Detect which cell encompasses the target text, then output its [x, y] center coordinate. 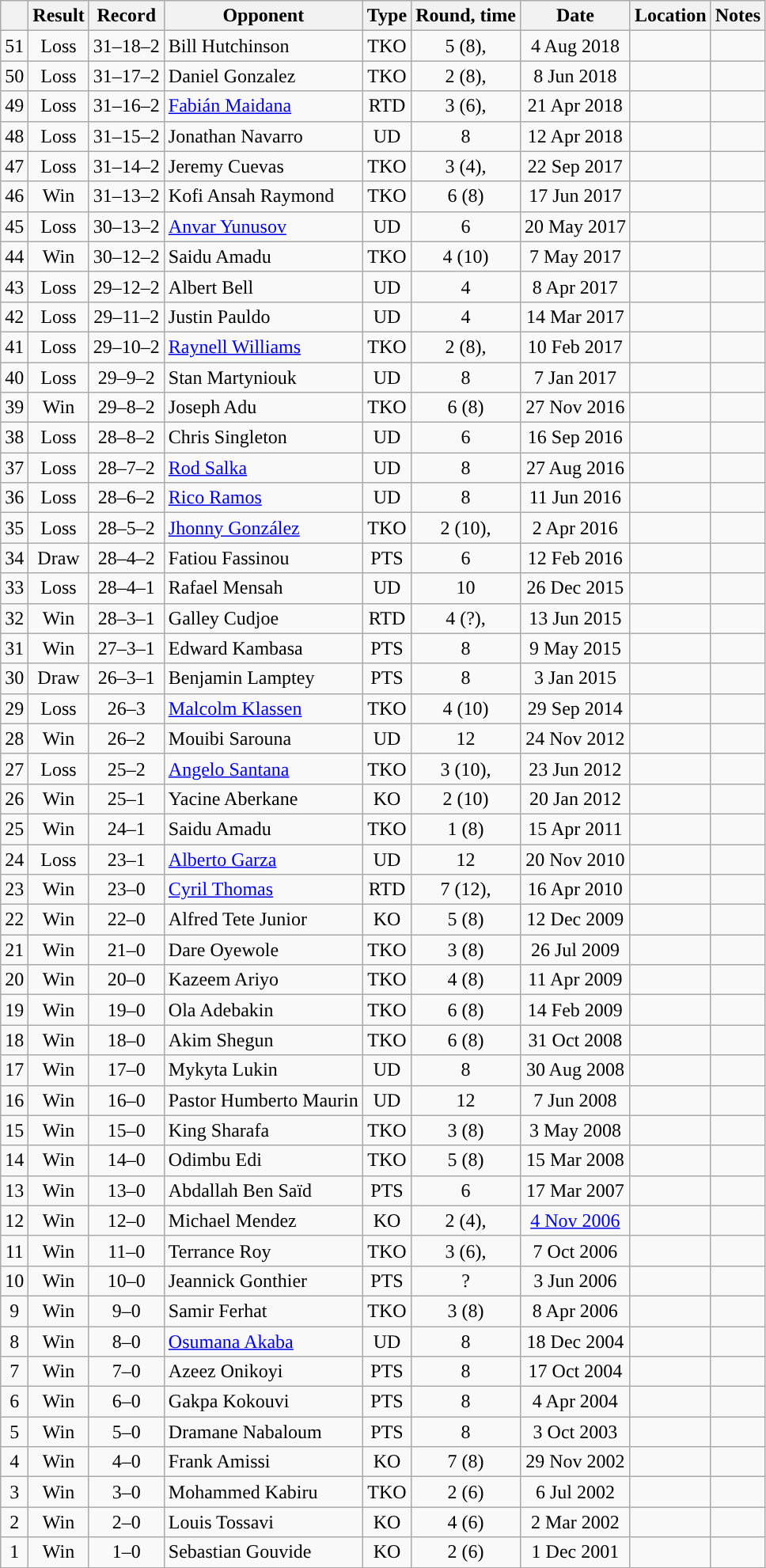
Bill Hutchinson [263, 46]
1–0 [127, 1552]
5 [14, 1432]
45 [14, 226]
Pastor Humberto Maurin [263, 1100]
Anvar Yunusov [263, 226]
Frank Amissi [263, 1462]
17 Jun 2017 [574, 196]
28–4–2 [127, 558]
20 Nov 2010 [574, 859]
40 [14, 378]
9 [14, 1311]
8 Apr 2006 [574, 1311]
7 May 2017 [574, 256]
Akim Shegun [263, 1040]
27–3–1 [127, 648]
Round, time [466, 16]
20 Jan 2012 [574, 799]
29 Nov 2002 [574, 1462]
35 [14, 528]
2–0 [127, 1522]
2 (4), [466, 1221]
27 Aug 2016 [574, 468]
Alfred Tete Junior [263, 920]
20–0 [127, 980]
26–2 [127, 738]
31 Oct 2008 [574, 1040]
Jeremy Cuevas [263, 166]
Angelo Santana [263, 769]
Joseph Adu [263, 408]
9–0 [127, 1311]
Samir Ferhat [263, 1311]
Azeez Onikoyi [263, 1372]
31–16–2 [127, 106]
Record [127, 16]
15 Mar 2008 [574, 1160]
13 [14, 1190]
3 [14, 1492]
44 [14, 256]
28–8–2 [127, 438]
29–11–2 [127, 317]
12 Feb 2016 [574, 558]
31–17–2 [127, 76]
24 [14, 859]
Result [59, 16]
1 Dec 2001 [574, 1552]
Chris Singleton [263, 438]
3 Jun 2006 [574, 1281]
Louis Tossavi [263, 1522]
8–0 [127, 1342]
15–0 [127, 1130]
21 Apr 2018 [574, 106]
3 (4), [466, 166]
25–1 [127, 799]
29 Sep 2014 [574, 708]
4 Aug 2018 [574, 46]
27 [14, 769]
39 [14, 408]
14–0 [127, 1160]
17 Oct 2004 [574, 1372]
13 Jun 2015 [574, 618]
3 Jan 2015 [574, 678]
Edward Kambasa [263, 648]
26 Dec 2015 [574, 588]
15 [14, 1130]
12 Apr 2018 [574, 136]
Opponent [263, 16]
Jeannick Gonthier [263, 1281]
18 [14, 1040]
2 (10), [466, 528]
23–1 [127, 859]
16 Sep 2016 [574, 438]
22–0 [127, 920]
23–0 [127, 890]
29–8–2 [127, 408]
3–0 [127, 1492]
30–13–2 [127, 226]
Terrance Roy [263, 1251]
4 Nov 2006 [574, 1221]
16 [14, 1100]
29–10–2 [127, 347]
Location [670, 16]
Jhonny González [263, 528]
28–5–2 [127, 528]
13–0 [127, 1190]
26–3–1 [127, 678]
4 (6) [466, 1522]
33 [14, 588]
Daniel Gonzalez [263, 76]
7 (12), [466, 890]
31–15–2 [127, 136]
6–0 [127, 1402]
12–0 [127, 1221]
29–12–2 [127, 287]
8 Jun 2018 [574, 76]
Stan Martyniouk [263, 378]
Jonathan Navarro [263, 136]
Mykyta Lukin [263, 1070]
18–0 [127, 1040]
11 [14, 1251]
17 [14, 1070]
31–13–2 [127, 196]
3 (10), [466, 769]
7 Oct 2006 [574, 1251]
Notes [738, 16]
4 Apr 2004 [574, 1402]
5 (8), [466, 46]
Dare Oyewole [263, 950]
42 [14, 317]
4–0 [127, 1462]
Galley Cudjoe [263, 618]
Fabián Maidana [263, 106]
31–18–2 [127, 46]
7–0 [127, 1372]
Osumana Akaba [263, 1342]
1 [14, 1552]
22 Sep 2017 [574, 166]
12 Dec 2009 [574, 920]
20 May 2017 [574, 226]
Odimbu Edi [263, 1160]
Raynell Williams [263, 347]
Sebastian Gouvide [263, 1552]
34 [14, 558]
17 Mar 2007 [574, 1190]
17–0 [127, 1070]
21–0 [127, 950]
15 Apr 2011 [574, 829]
14 Mar 2017 [574, 317]
7 Jun 2008 [574, 1100]
28–3–1 [127, 618]
48 [14, 136]
18 Dec 2004 [574, 1342]
7 (8) [466, 1462]
Ola Adebakin [263, 1010]
41 [14, 347]
11 Apr 2009 [574, 980]
2 (10) [466, 799]
Type [386, 16]
21 [14, 950]
30 Aug 2008 [574, 1070]
19–0 [127, 1010]
29–9–2 [127, 378]
Gakpa Kokouvi [263, 1402]
28–4–1 [127, 588]
Rafael Mensah [263, 588]
Kazeem Ariyo [263, 980]
3 May 2008 [574, 1130]
Albert Bell [263, 287]
1 (8) [466, 829]
11–0 [127, 1251]
Mohammed Kabiru [263, 1492]
43 [14, 287]
7 [14, 1372]
Michael Mendez [263, 1221]
Yacine Aberkane [263, 799]
Fatiou Fassinou [263, 558]
31–14–2 [127, 166]
25–2 [127, 769]
46 [14, 196]
Rico Ramos [263, 498]
47 [14, 166]
2 [14, 1522]
30 [14, 678]
32 [14, 618]
38 [14, 438]
Abdallah Ben Saïd [263, 1190]
Kofi Ansah Raymond [263, 196]
24 Nov 2012 [574, 738]
20 [14, 980]
Date [574, 16]
Benjamin Lamptey [263, 678]
23 [14, 890]
30–12–2 [127, 256]
5–0 [127, 1432]
26–3 [127, 708]
4 (8) [466, 980]
16–0 [127, 1100]
7 Jan 2017 [574, 378]
50 [14, 76]
4 (?), [466, 618]
28–6–2 [127, 498]
14 Feb 2009 [574, 1010]
8 Apr 2017 [574, 287]
Cyril Thomas [263, 890]
28–7–2 [127, 468]
36 [14, 498]
16 Apr 2010 [574, 890]
49 [14, 106]
10–0 [127, 1281]
24–1 [127, 829]
3 Oct 2003 [574, 1432]
Justin Pauldo [263, 317]
27 Nov 2016 [574, 408]
9 May 2015 [574, 648]
? [466, 1281]
2 Apr 2016 [574, 528]
25 [14, 829]
Dramane Nabaloum [263, 1432]
Alberto Garza [263, 859]
10 Feb 2017 [574, 347]
37 [14, 468]
19 [14, 1010]
Rod Salka [263, 468]
23 Jun 2012 [574, 769]
22 [14, 920]
Mouibi Sarouna [263, 738]
28 [14, 738]
26 Jul 2009 [574, 950]
2 Mar 2002 [574, 1522]
51 [14, 46]
6 Jul 2002 [574, 1492]
Malcolm Klassen [263, 708]
26 [14, 799]
29 [14, 708]
11 Jun 2016 [574, 498]
King Sharafa [263, 1130]
14 [14, 1160]
31 [14, 648]
